Return (x, y) of the center of cell containing provided text 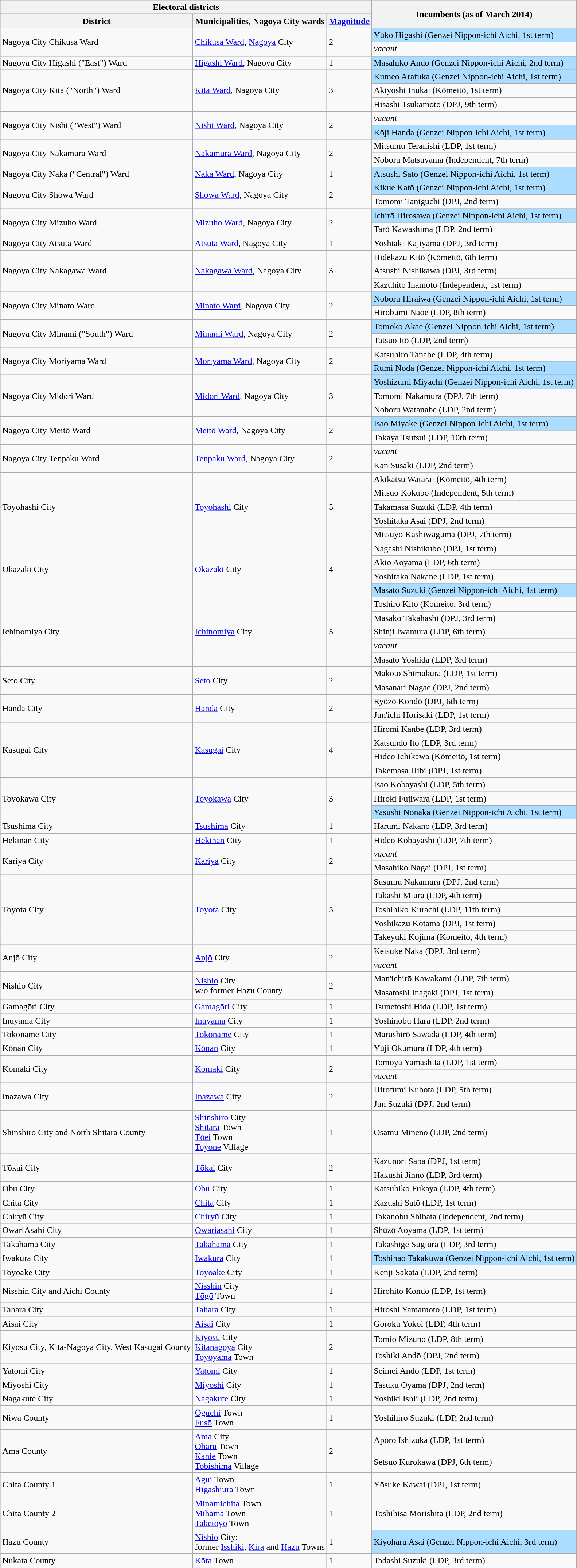
Nagoya City Higashi ("East") Ward (97, 63)
Agui TownHigashiura Town (260, 1485)
Masanari Nagae (DPJ, 2nd term) (474, 687)
Chita County 1 (97, 1485)
Yūji Okumura (LDP, 4th term) (474, 1048)
Mitsuo Kokubo (Independent, 5th term) (474, 493)
Aporo Ishizuka (LDP, 1st term) (474, 1440)
Tasuku Oyama (DPJ, 2nd term) (474, 1385)
Toshinao Takakuwa (Genzei Nippon-ichi Aichi, 1st term) (474, 1258)
Takamasa Suzuki (LDP, 4th term) (474, 507)
Nagoya City Meitō Ward (97, 431)
Nishio Cityw/o former Hazu County (260, 986)
Toshihiko Kurachi (LDP, 11th term) (474, 909)
Kikue Katō (Genzei Nippon-ichi Aichi, 1st term) (474, 188)
Keisuke Naka (DPJ, 3rd term) (474, 951)
Tomio Mizuno (LDP, 8th term) (474, 1339)
Kan Susaki (LDP, 2nd term) (474, 465)
Setsuo Kurokawa (DPJ, 6th term) (474, 1462)
Yoshikazu Kotama (DPJ, 1st term) (474, 923)
Minami Ward, Nagoya City (260, 333)
Hiroshi Yamamoto (LDP, 1st term) (474, 1309)
Hiroki Fujiwara (LDP, 1st term) (474, 798)
Akiyoshi Inukai (Kōmeitō, 1st term) (474, 90)
Nakagawa Ward, Nagoya City (260, 271)
Osamu Mineno (LDP, 2nd term) (474, 1133)
Nagoya City Nakagawa Ward (97, 271)
Jun'ichi Horisaki (LDP, 1st term) (474, 715)
Kazunori Saba (DPJ, 1st term) (474, 1161)
Chikusa Ward, Nagoya City (260, 42)
Nagoya City Shōwa Ward (97, 195)
Shōwa Ward, Nagoya City (260, 195)
Akikatsu Watarai (Kōmeitō, 4th term) (474, 479)
Seimei Andō (LDP, 1st term) (474, 1371)
Tarō Kawashima (LDP, 2nd term) (474, 229)
Owariasahi City (260, 1230)
Yoshizumi Miyachi (Genzei Nippon-ichi Aichi, 1st term) (474, 382)
Ama County (97, 1451)
Yoshihiro Suzuki (LDP, 2nd term) (474, 1418)
OwariAsahi City (97, 1230)
Yoshiki Ishii (LDP, 2nd term) (474, 1399)
Chita County 2 (97, 1513)
Hidekazu Kitō (Kōmeitō, 6th term) (474, 257)
Tadashi Suzuki (LDP, 3rd term) (474, 1561)
Tomoya Yamashita (LDP, 1st term) (474, 1062)
Katsundo Itō (LDP, 3rd term) (474, 743)
Yoshiaki Kajiyama (DPJ, 3rd term) (474, 243)
Kōta Town (260, 1561)
Kumeo Arafuka (Genzei Nippon-ichi Aichi, 1st term) (474, 77)
Marushirō Sawada (LDP, 4th term) (474, 1034)
Shinshiro City and North Shitara County (97, 1133)
Nishio City:former Isshiki, Kira and Hazu Towns (260, 1542)
Tomomi Nakamura (DPJ, 7th term) (474, 396)
Nagoya City Midori Ward (97, 396)
Takeyuki Kojima (Kōmeitō, 4th term) (474, 937)
Masako Takahashi (DPJ, 3rd term) (474, 618)
Ryōzō Kondō (DPJ, 6th term) (474, 701)
Kenji Sakata (LDP, 2nd term) (474, 1272)
Goroku Yokoi (LDP, 4th term) (474, 1323)
Atsuta Ward, Nagoya City (260, 243)
Katsuhiro Tanabe (LDP, 4th term) (474, 354)
Naka Ward, Nagoya City (260, 174)
Kiyosu CityKitanagoya CityToyoyama Town (260, 1347)
Jun Suzuki (DPJ, 2nd term) (474, 1104)
Nagoya City Moriyama Ward (97, 361)
Atsushi Nishikawa (DPJ, 3rd term) (474, 271)
Takashi Miura (LDP, 4th term) (474, 896)
Magnitude (349, 21)
Hakushi Jinno (LDP, 3rd term) (474, 1175)
Kōji Handa (Genzei Nippon-ichi Aichi, 1st term) (474, 132)
Minato Ward, Nagoya City (260, 306)
Tenpaku Ward, Nagoya City (260, 458)
Masato Suzuki (Genzei Nippon-ichi Aichi, 1st term) (474, 590)
Isao Kobayashi (LDP, 5th term) (474, 784)
Tomomi Taniguchi (DPJ, 2nd term) (474, 202)
Yoshitaka Asai (DPJ, 2nd term) (474, 521)
Incumbents (as of March 2014) (474, 14)
Yōsuke Kawai (DPJ, 1st term) (474, 1485)
Kiyoharu Asai (Genzei Nippon-ichi Aichi, 3rd term) (474, 1542)
Nisshin CityTōgō Town (260, 1291)
Takanobu Shibata (Independent, 2nd term) (474, 1216)
Kita Ward, Nagoya City (260, 90)
Masato Yoshida (LDP, 3rd term) (474, 660)
Toshirō Kitō (Kōmeitō, 3rd term) (474, 604)
Susumu Nakamura (DPJ, 2nd term) (474, 882)
Shūzō Aoyama (LDP, 1st term) (474, 1230)
Ichirō Hirosawa (Genzei Nippon-ichi Aichi, 1st term) (474, 216)
Toshihisa Morishita (LDP, 2nd term) (474, 1513)
Hideo Kobayashi (LDP, 7th term) (474, 840)
Meitō Ward, Nagoya City (260, 431)
Toshiki Andō (DPJ, 2nd term) (474, 1356)
Atsushi Satō (Genzei Nippon-ichi Aichi, 1st term) (474, 174)
Mitsuyo Kashiwaguma (DPJ, 7th term) (474, 535)
Nagoya City Nishi ("West") Ward (97, 125)
Nagashi Nishikubo (DPJ, 1st term) (474, 548)
Ama CityŌharu TownKanie TownTobishima Village (260, 1451)
Kazuhito Inamoto (Independent, 1st term) (474, 285)
Yoshitaka Nakane (LDP, 1st term) (474, 576)
Kiyosu City, Kita-Nagoya City, West Kasugai County (97, 1347)
Niwa County (97, 1418)
Nisshin City and Aichi County (97, 1291)
Hiromi Kanbe (LDP, 3rd term) (474, 729)
Makoto Shimakura (LDP, 1st term) (474, 674)
Moriyama Ward, Nagoya City (260, 361)
Nagoya City Tenpaku Ward (97, 458)
Nagoya City Atsuta Ward (97, 243)
Shinshiro CityShitara TownTōei TownToyone Village (260, 1133)
Katsuhiko Fukaya (LDP, 4th term) (474, 1189)
Rumi Noda (Genzei Nippon-ichi Aichi, 1st term) (474, 368)
Electoral districts (186, 7)
Yasushi Nonaka (Genzei Nippon-ichi Aichi, 1st term) (474, 812)
Noboru Matsuyama (Independent, 7th term) (474, 160)
Nagoya City Kita ("North") Ward (97, 90)
Tomoko Akae (Genzei Nippon-ichi Aichi, 1st term) (474, 326)
Mitsumu Teranishi (LDP, 1st term) (474, 146)
Nukata County (97, 1561)
Tatsuo Itō (LDP, 2nd term) (474, 340)
Midori Ward, Nagoya City (260, 396)
Hazu County (97, 1542)
Nagoya City Mizuho Ward (97, 222)
Noboru Hiraiwa (Genzei Nippon-ichi Aichi, 1st term) (474, 299)
Takashige Sugiura (LDP, 3rd term) (474, 1244)
Municipalities, Nagoya City wards (260, 21)
Isao Miyake (Genzei Nippon-ichi Aichi, 1st term) (474, 424)
Shinji Iwamura (LDP, 6th term) (474, 632)
Yoshinobu Hara (LDP, 2nd term) (474, 1020)
Hirobumi Naoe (LDP, 8th term) (474, 313)
Higashi Ward, Nagoya City (260, 63)
Hirohito Kondō (LDP, 1st term) (474, 1291)
Nishio City (97, 986)
Man'ichirō Kawakami (LDP, 7th term) (474, 979)
Akio Aoyama (LDP, 6th term) (474, 562)
Masatoshi Inagaki (DPJ, 1st term) (474, 993)
Nishi Ward, Nagoya City (260, 125)
Masahiko Andō (Genzei Nippon-ichi Aichi, 2nd term) (474, 63)
Masahiko Nagai (DPJ, 1st term) (474, 868)
Ōguchi TownFusō Town (260, 1418)
Mizuho Ward, Nagoya City (260, 222)
Tsunetoshi Hida (LDP, 1st term) (474, 1006)
Nagoya City Naka ("Central") Ward (97, 174)
Nagoya City Nakamura Ward (97, 153)
District (97, 21)
Hisashi Tsukamoto (DPJ, 9th term) (474, 104)
Takaya Tsutsui (LDP, 10th term) (474, 438)
Hirofumi Kubota (LDP, 5th term) (474, 1090)
Nakamura Ward, Nagoya City (260, 153)
Minamichita TownMihama TownTaketoyo Town (260, 1513)
Yūko Higashi (Genzei Nippon-ichi Aichi, 1st term) (474, 35)
Nagoya City Minato Ward (97, 306)
Nagoya City Minami ("South") Ward (97, 333)
Noboru Watanabe (LDP, 2nd term) (474, 410)
Takemasa Hibi (DPJ, 1st term) (474, 771)
Hideo Ichikawa (Kōmeitō, 1st term) (474, 757)
Kazushi Satō (LDP, 1st term) (474, 1203)
Nagoya City Chikusa Ward (97, 42)
Harumi Nakano (LDP, 3rd term) (474, 826)
